Search for the cell housing the specified text and yield its (X, Y) center coordinate. 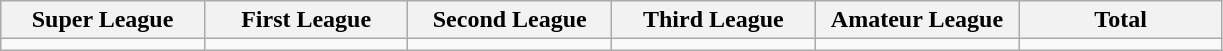
First League (306, 20)
Total (1121, 20)
Second League (510, 20)
Third League (714, 20)
Super League (103, 20)
Amateur League (917, 20)
